Identify which cell holds the provided text, then report its [X, Y] central coordinate. 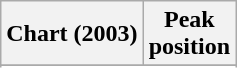
Peakposition [189, 34]
Chart (2003) [72, 34]
